Output the (x, y) coordinate of the center of the cell containing the given text.  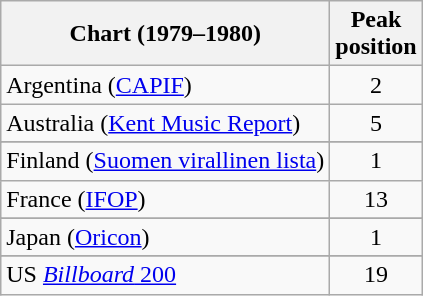
Chart (1979–1980) (166, 34)
5 (376, 123)
Japan (Oricon) (166, 237)
Finland (Suomen virallinen lista) (166, 161)
France (IFOP) (166, 199)
2 (376, 85)
Australia (Kent Music Report) (166, 123)
13 (376, 199)
US Billboard 200 (166, 275)
Argentina (CAPIF) (166, 85)
19 (376, 275)
Peakposition (376, 34)
